Return [x, y] of the center of cell containing provided text 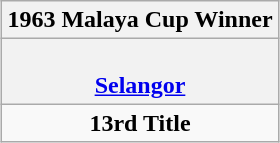
Selangor [140, 72]
13rd Title [140, 123]
1963 Malaya Cup Winner [140, 20]
